From the cell containing the given text, extract its center point as [x, y] coordinate. 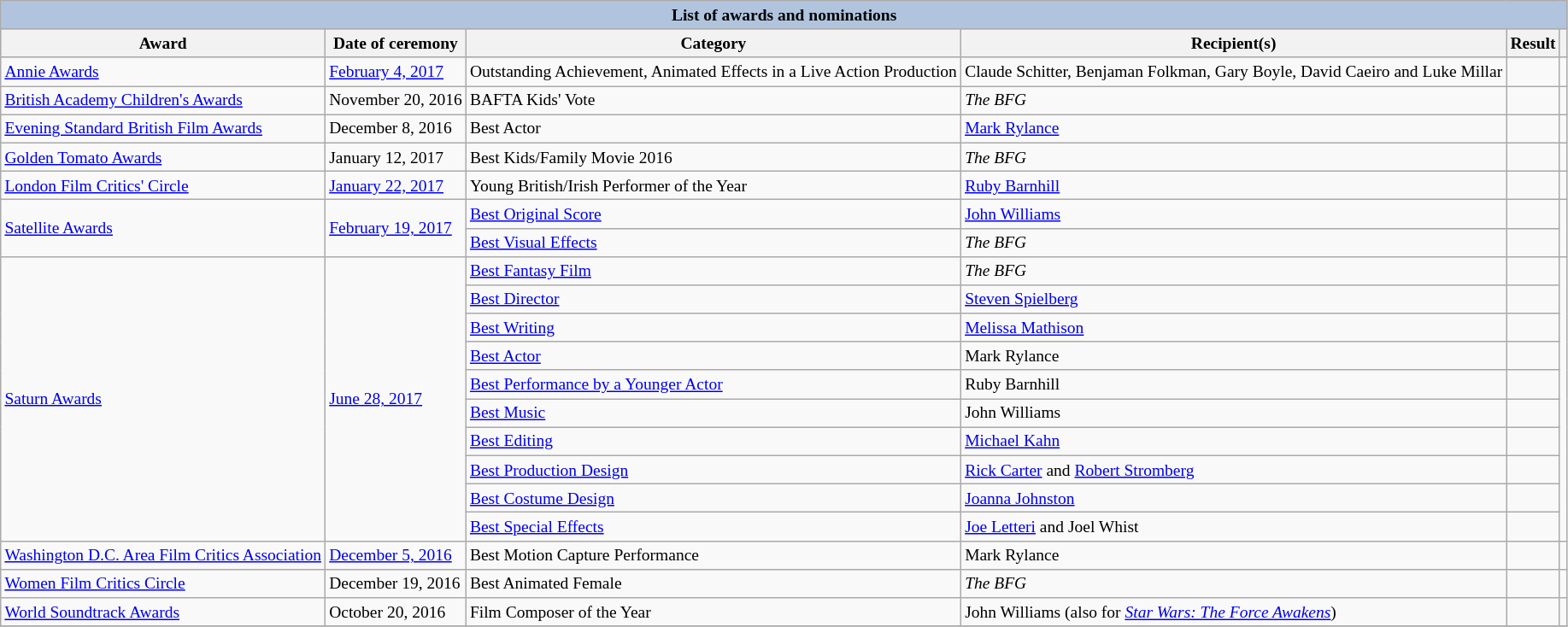
Recipient(s) [1233, 43]
Best Visual Effects [713, 243]
Best Director [713, 299]
Saturn Awards [163, 398]
Best Original Score [713, 214]
Claude Schitter, Benjaman Folkman, Gary Boyle, David Caeiro and Luke Millar [1233, 72]
November 20, 2016 [396, 101]
Joe Letteri and Joel Whist [1233, 526]
John Williams (also for Star Wars: The Force Awakens) [1233, 612]
February 4, 2017 [396, 72]
Joanna Johnston [1233, 499]
January 22, 2017 [396, 185]
Young British/Irish Performer of the Year [713, 185]
Annie Awards [163, 72]
Best Special Effects [713, 526]
Best Kids/Family Movie 2016 [713, 157]
Rick Carter and Robert Stromberg [1233, 470]
Best Writing [713, 328]
October 20, 2016 [396, 612]
BAFTA Kids' Vote [713, 101]
Best Editing [713, 441]
Best Music [713, 413]
Women Film Critics Circle [163, 583]
Satellite Awards [163, 229]
December 8, 2016 [396, 128]
List of awards and nominations [784, 15]
Melissa Mathison [1233, 328]
London Film Critics' Circle [163, 185]
Best Costume Design [713, 499]
December 19, 2016 [396, 583]
Award [163, 43]
Golden Tomato Awards [163, 157]
Michael Kahn [1233, 441]
Best Motion Capture Performance [713, 555]
Best Animated Female [713, 583]
Evening Standard British Film Awards [163, 128]
January 12, 2017 [396, 157]
Best Performance by a Younger Actor [713, 384]
Category [713, 43]
June 28, 2017 [396, 398]
February 19, 2017 [396, 229]
December 5, 2016 [396, 555]
Outstanding Achievement, Animated Effects in a Live Action Production [713, 72]
Result [1533, 43]
Film Composer of the Year [713, 612]
Best Fantasy Film [713, 270]
British Academy Children's Awards [163, 101]
Washington D.C. Area Film Critics Association [163, 555]
Date of ceremony [396, 43]
Steven Spielberg [1233, 299]
Best Production Design [713, 470]
World Soundtrack Awards [163, 612]
